Locate the cell with the specified text and output its [x, y] center coordinate. 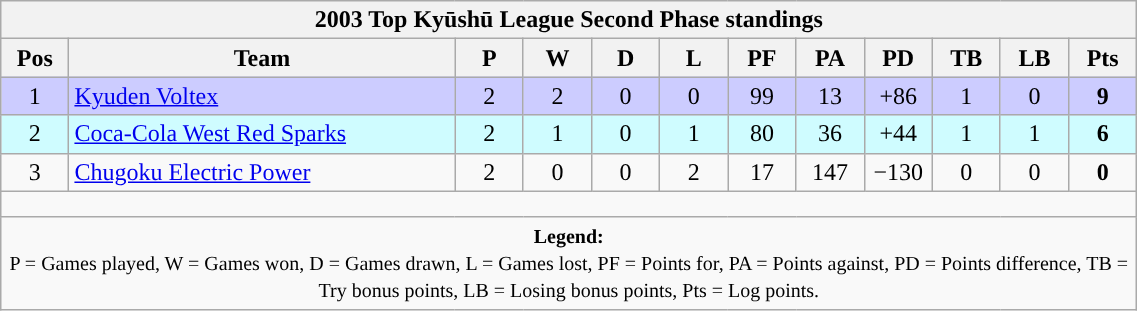
Pos [35, 58]
+44 [898, 134]
2003 Top Kyūshū League Second Phase standings [569, 20]
PF [762, 58]
D [625, 58]
Kyuden Voltex [262, 96]
L [694, 58]
36 [830, 134]
9 [1103, 96]
147 [830, 172]
99 [762, 96]
80 [762, 134]
Pts [1103, 58]
Coca-Cola West Red Sparks [262, 134]
PD [898, 58]
−130 [898, 172]
Chugoku Electric Power [262, 172]
LB [1034, 58]
+86 [898, 96]
W [557, 58]
TB [966, 58]
6 [1103, 134]
PA [830, 58]
Team [262, 58]
13 [830, 96]
17 [762, 172]
P [489, 58]
3 [35, 172]
